Find where the given text appears and provide that cell's center as [x, y] coordinate. 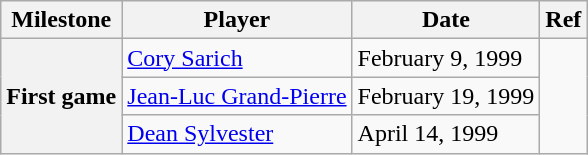
Jean-Luc Grand-Pierre [237, 96]
Cory Sarich [237, 58]
February 19, 1999 [446, 96]
Ref [564, 20]
February 9, 1999 [446, 58]
First game [62, 96]
Milestone [62, 20]
April 14, 1999 [446, 134]
Date [446, 20]
Player [237, 20]
Dean Sylvester [237, 134]
